Extract the (x, y) coordinate from the center of the cell holding the provided text.  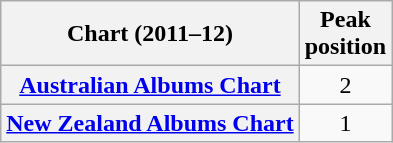
Peakposition (345, 34)
New Zealand Albums Chart (150, 123)
2 (345, 85)
1 (345, 123)
Chart (2011–12) (150, 34)
Australian Albums Chart (150, 85)
